Return the [x, y] coordinate for the center point of the cell that contains the specified text.  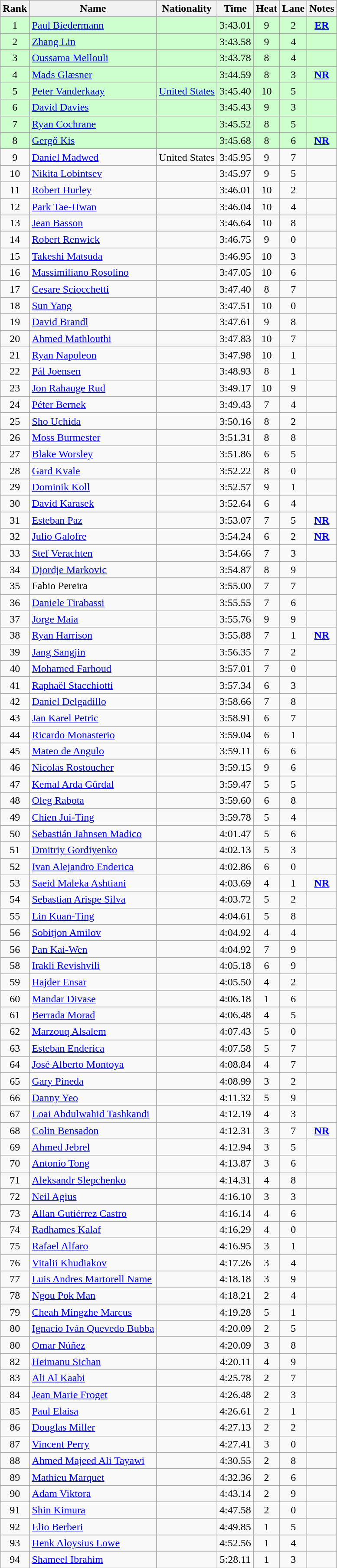
Jean Marie Froget [93, 1395]
Ryan Cochrane [93, 124]
12 [15, 207]
33 [15, 553]
Daniel Madwed [93, 157]
3:59.04 [236, 735]
Takeshi Matsuda [93, 256]
18 [15, 306]
Douglas Miller [93, 1428]
92 [15, 1526]
4:27.13 [236, 1428]
Rank [15, 9]
Robert Hurley [93, 190]
4:03.72 [236, 900]
Saeid Maleka Ashtiani [93, 883]
Nikita Lobintsev [93, 173]
4:26.48 [236, 1395]
Notes [322, 9]
Lin Kuan-Ting [93, 916]
3:45.40 [236, 91]
Gary Pineda [93, 1081]
3:51.86 [236, 454]
69 [15, 1147]
Dominik Koll [93, 487]
Nicolas Rostoucher [93, 768]
4:02.86 [236, 867]
38 [15, 636]
Lane [293, 9]
Massimiliano Rosolino [93, 273]
Ahmed Mathlouthi [93, 339]
19 [15, 322]
36 [15, 603]
94 [15, 1560]
Jon Rahauge Rud [93, 388]
Nationality [187, 9]
Fabio Pereira [93, 586]
Pál Joensen [93, 372]
Mathieu Marquet [93, 1477]
3:58.66 [236, 701]
42 [15, 701]
Loai Abdulwahid Tashkandi [93, 1114]
3:51.31 [236, 437]
4:08.99 [236, 1081]
Shin Kimura [93, 1510]
3:54.24 [236, 537]
79 [15, 1312]
Oussama Mellouli [93, 58]
3:43.01 [236, 25]
4:11.32 [236, 1098]
Ahmed Majeed Ali Tayawi [93, 1460]
Sho Uchida [93, 421]
21 [15, 355]
34 [15, 570]
58 [15, 965]
73 [15, 1213]
Moss Burmester [93, 437]
3:47.40 [236, 289]
76 [15, 1263]
11 [15, 190]
4:16.14 [236, 1213]
3:56.35 [236, 652]
Mateo de Angulo [93, 751]
3:43.78 [236, 58]
3:47.61 [236, 322]
Sebastian Arispe Silva [93, 900]
Shameel Ibrahim [93, 1560]
3:47.05 [236, 273]
28 [15, 470]
Henk Aloysius Lowe [93, 1543]
4:52.56 [236, 1543]
88 [15, 1460]
4:01.47 [236, 834]
84 [15, 1395]
23 [15, 388]
83 [15, 1378]
3:47.98 [236, 355]
Robert Renwick [93, 240]
Mads Glæsner [93, 75]
86 [15, 1428]
Allan Gutiérrez Castro [93, 1213]
60 [15, 998]
75 [15, 1246]
José Alberto Montoya [93, 1065]
3:44.59 [236, 75]
89 [15, 1477]
3:50.16 [236, 421]
4:05.18 [236, 965]
Ivan Alejandro Enderica [93, 867]
Sun Yang [93, 306]
Daniele Tirabassi [93, 603]
Raphaël Stacchiotti [93, 685]
Vitalii Khudiakov [93, 1263]
3:49.43 [236, 404]
4:16.29 [236, 1229]
64 [15, 1065]
Name [93, 9]
Colin Bensadon [93, 1131]
3:43.58 [236, 42]
3:59.78 [236, 817]
3:59.60 [236, 801]
17 [15, 289]
3:57.34 [236, 685]
63 [15, 1048]
Ryan Harrison [93, 636]
Gergő Kis [93, 140]
3:52.57 [236, 487]
4:43.14 [236, 1493]
3:45.97 [236, 173]
Esteban Enderica [93, 1048]
26 [15, 437]
Paul Biedermann [93, 25]
Omar Núñez [93, 1345]
3:55.88 [236, 636]
32 [15, 537]
77 [15, 1279]
4:06.48 [236, 1015]
85 [15, 1411]
15 [15, 256]
4:49.85 [236, 1526]
61 [15, 1015]
Neil Agius [93, 1196]
3:45.95 [236, 157]
Danny Yeo [93, 1098]
Luis Andres Martorell Name [93, 1279]
Vincent Perry [93, 1444]
4:03.69 [236, 883]
Peter Vanderkaay [93, 91]
4:30.55 [236, 1460]
43 [15, 718]
Ali Al Kaabi [93, 1378]
Jan Karel Petric [93, 718]
35 [15, 586]
67 [15, 1114]
Elio Berberi [93, 1526]
Irakli Revishvili [93, 965]
4:07.58 [236, 1048]
70 [15, 1164]
3:55.76 [236, 619]
David Karasek [93, 504]
25 [15, 421]
93 [15, 1543]
41 [15, 685]
4:13.87 [236, 1164]
Ignacio Iván Quevedo Bubba [93, 1329]
Sebastián Jahnsen Madico [93, 834]
Aleksandr Slepchenko [93, 1180]
3:52.22 [236, 470]
39 [15, 652]
22 [15, 372]
David Davies [93, 108]
50 [15, 834]
5:28.11 [236, 1560]
4:06.18 [236, 998]
3:46.04 [236, 207]
14 [15, 240]
David Brandl [93, 322]
Park Tae-Hwan [93, 207]
74 [15, 1229]
4:04.61 [236, 916]
Cheah Mingzhe Marcus [93, 1312]
4:25.78 [236, 1378]
30 [15, 504]
Jorge Maia [93, 619]
3:57.01 [236, 668]
4:16.95 [236, 1246]
Oleg Rabota [93, 801]
71 [15, 1180]
48 [15, 801]
4:16.10 [236, 1196]
4:20.11 [236, 1362]
ER [322, 25]
4:08.84 [236, 1065]
4:14.31 [236, 1180]
Sobitjon Amilov [93, 932]
3:47.83 [236, 339]
Marzouq Alsalem [93, 1032]
3:45.68 [236, 140]
24 [15, 404]
49 [15, 817]
4:32.36 [236, 1477]
Esteban Paz [93, 520]
Pan Kai-Wen [93, 949]
52 [15, 867]
87 [15, 1444]
Heat [266, 9]
4:12.94 [236, 1147]
72 [15, 1196]
4:17.26 [236, 1263]
3:46.95 [236, 256]
3:55.55 [236, 603]
66 [15, 1098]
4:27.41 [236, 1444]
Jean Basson [93, 223]
3:59.11 [236, 751]
3:55.00 [236, 586]
Ahmed Jebrel [93, 1147]
3:59.15 [236, 768]
31 [15, 520]
Cesare Sciocchetti [93, 289]
16 [15, 273]
3:48.93 [236, 372]
4:18.18 [236, 1279]
91 [15, 1510]
44 [15, 735]
4:12.31 [236, 1131]
3:47.51 [236, 306]
Ricardo Monasterio [93, 735]
4:07.43 [236, 1032]
3:59.47 [236, 784]
40 [15, 668]
Berrada Morad [93, 1015]
3:58.91 [236, 718]
Radhames Kalaf [93, 1229]
Rafael Alfaro [93, 1246]
4:05.50 [236, 982]
Time [236, 9]
Jang Sangjin [93, 652]
Dmitriy Gordiyenko [93, 850]
Ngou Pok Man [93, 1296]
59 [15, 982]
4:12.19 [236, 1114]
27 [15, 454]
Julio Galofre [93, 537]
3:46.01 [236, 190]
4:02.13 [236, 850]
Blake Worsley [93, 454]
Hajder Ensar [93, 982]
Paul Elaisa [93, 1411]
47 [15, 784]
3:45.52 [236, 124]
Heimanu Sichan [93, 1362]
Mandar Divase [93, 998]
3:54.87 [236, 570]
Mohamed Farhoud [93, 668]
78 [15, 1296]
53 [15, 883]
Péter Bernek [93, 404]
Zhang Lin [93, 42]
4:26.61 [236, 1411]
Antonio Tong [93, 1164]
45 [15, 751]
65 [15, 1081]
3:45.43 [236, 108]
51 [15, 850]
3:53.07 [236, 520]
4:18.21 [236, 1296]
Stef Verachten [93, 553]
54 [15, 900]
90 [15, 1493]
20 [15, 339]
82 [15, 1362]
Adam Viktora [93, 1493]
3:49.17 [236, 388]
4:19.28 [236, 1312]
Chien Jui-Ting [93, 817]
3:52.64 [236, 504]
Gard Kvale [93, 470]
29 [15, 487]
3:46.64 [236, 223]
Ryan Napoleon [93, 355]
Djordje Markovic [93, 570]
13 [15, 223]
3:54.66 [236, 553]
Kemal Arda Gürdal [93, 784]
55 [15, 916]
46 [15, 768]
37 [15, 619]
68 [15, 1131]
Daniel Delgadillo [93, 701]
4:47.58 [236, 1510]
62 [15, 1032]
3:46.75 [236, 240]
